Capture the cell that displays the provided text and extract its (X, Y) central coordinate. 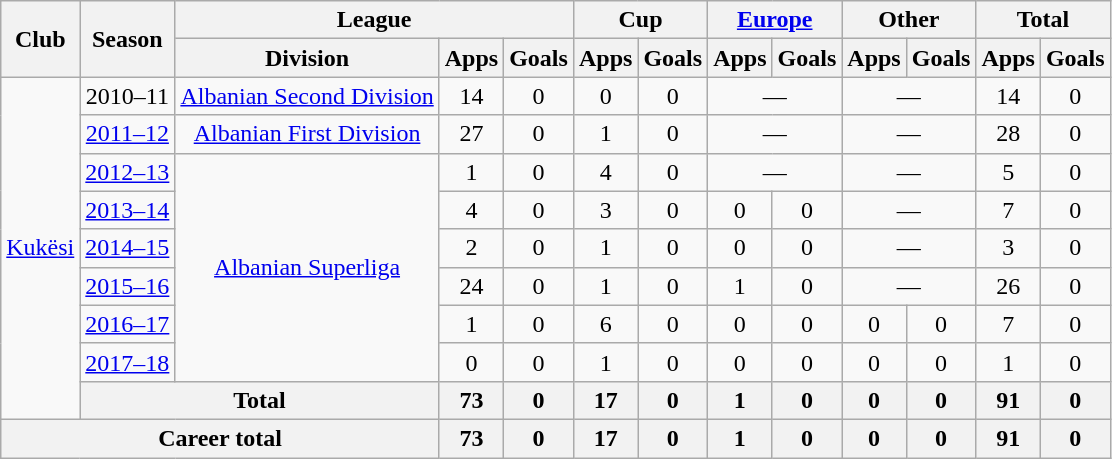
Kukësi (40, 248)
Division (307, 58)
Albanian Second Division (307, 96)
2013–14 (128, 210)
Albanian Superliga (307, 267)
26 (1008, 286)
28 (1008, 134)
5 (1008, 172)
2014–15 (128, 248)
2010–11 (128, 96)
2011–12 (128, 134)
Career total (220, 438)
24 (471, 286)
6 (605, 324)
Europe (775, 20)
Other (909, 20)
League (374, 20)
Season (128, 39)
2 (471, 248)
27 (471, 134)
Albanian First Division (307, 134)
2016–17 (128, 324)
2015–16 (128, 286)
2017–18 (128, 362)
Cup (640, 20)
Club (40, 39)
2012–13 (128, 172)
